Find where the given text appears and provide that cell's center as [X, Y] coordinate. 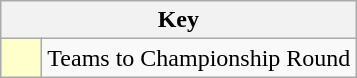
Key [178, 20]
Teams to Championship Round [199, 58]
